Extract the (X, Y) coordinate from the center of the cell holding the provided text.  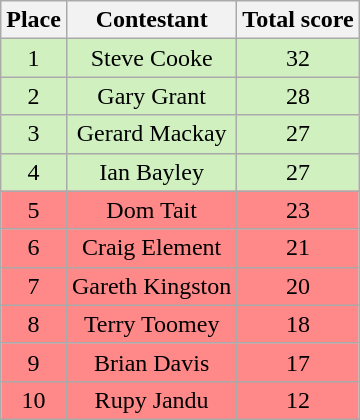
8 (34, 324)
10 (34, 400)
17 (298, 362)
7 (34, 286)
Gary Grant (151, 96)
12 (298, 400)
Gerard Mackay (151, 134)
21 (298, 248)
Total score (298, 20)
23 (298, 210)
Ian Bayley (151, 172)
5 (34, 210)
1 (34, 58)
Terry Toomey (151, 324)
Gareth Kingston (151, 286)
Brian Davis (151, 362)
3 (34, 134)
Steve Cooke (151, 58)
9 (34, 362)
4 (34, 172)
2 (34, 96)
28 (298, 96)
Rupy Jandu (151, 400)
32 (298, 58)
Craig Element (151, 248)
Place (34, 20)
Dom Tait (151, 210)
Contestant (151, 20)
18 (298, 324)
20 (298, 286)
6 (34, 248)
